Find where the given text appears and provide that cell's center as [x, y] coordinate. 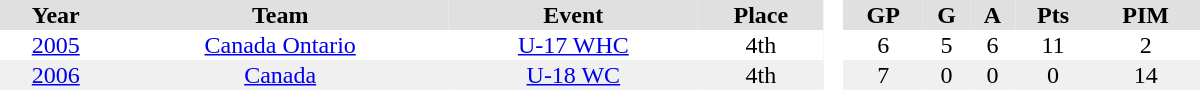
Team [280, 15]
14 [1146, 75]
Canada Ontario [280, 45]
Year [56, 15]
5 [946, 45]
Pts [1053, 15]
Event [574, 15]
GP [882, 15]
2006 [56, 75]
Canada [280, 75]
A [992, 15]
7 [882, 75]
U-17 WHC [574, 45]
PIM [1146, 15]
2005 [56, 45]
2 [1146, 45]
11 [1053, 45]
U-18 WC [574, 75]
G [946, 15]
Place [761, 15]
